Pinpoint the cell where the given text exists, returning its [x, y] midpoint coordinate. 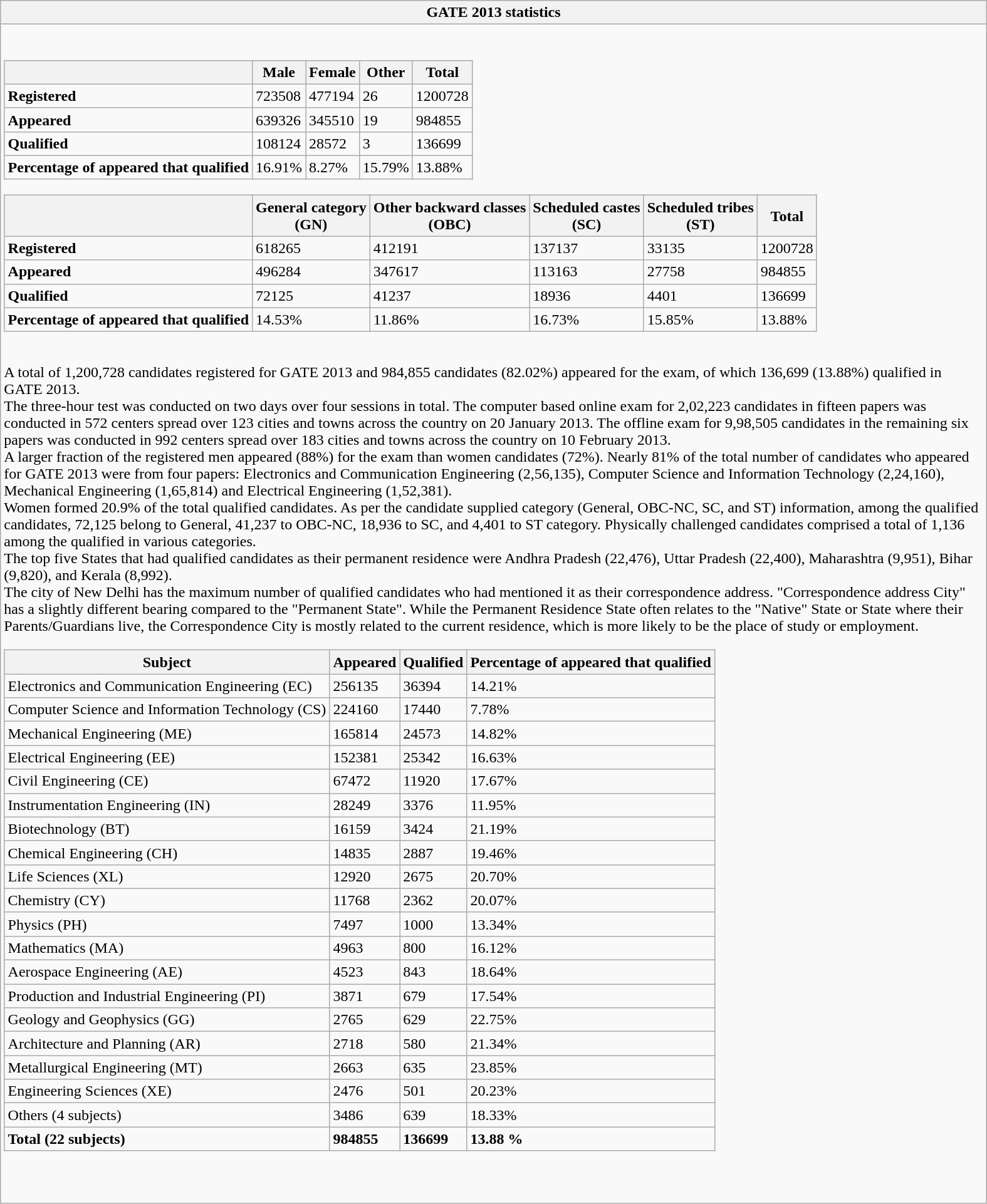
Architecture and Planning (AR) [167, 1044]
3871 [365, 996]
3424 [434, 829]
16.91% [279, 167]
13.34% [590, 924]
16.12% [590, 948]
Electrical Engineering (EE) [167, 757]
23.85% [590, 1067]
Biotechnology (BT) [167, 829]
Instrumentation Engineering (IN) [167, 805]
24573 [434, 734]
Civil Engineering (CE) [167, 781]
4963 [365, 948]
14.82% [590, 734]
501 [434, 1091]
2718 [365, 1044]
19.46% [590, 853]
7.78% [590, 710]
21.19% [590, 829]
2675 [434, 876]
152381 [365, 757]
635 [434, 1067]
Others (4 subjects) [167, 1115]
3486 [365, 1115]
14835 [365, 853]
Life Sciences (XL) [167, 876]
General category (GN) [311, 215]
2362 [434, 900]
Production and Industrial Engineering (PI) [167, 996]
Subject [167, 662]
1000 [434, 924]
14.53% [311, 319]
679 [434, 996]
11.86% [450, 319]
28572 [333, 143]
3 [386, 143]
2663 [365, 1067]
16159 [365, 829]
3376 [434, 805]
Female [333, 72]
Chemistry (CY) [167, 900]
137137 [587, 248]
11768 [365, 900]
GATE 2013 statistics [494, 13]
36394 [434, 686]
347617 [450, 272]
Scheduled castes (SC) [587, 215]
72125 [311, 296]
345510 [333, 120]
224160 [365, 710]
18.33% [590, 1115]
2887 [434, 853]
2765 [365, 1020]
4523 [365, 972]
Computer Science and Information Technology (CS) [167, 710]
2476 [365, 1091]
19 [386, 120]
14.21% [590, 686]
496284 [311, 272]
618265 [311, 248]
113163 [587, 272]
580 [434, 1044]
15.85% [701, 319]
17.67% [590, 781]
639326 [279, 120]
Electronics and Communication Engineering (EC) [167, 686]
26 [386, 96]
Physics (PH) [167, 924]
11.95% [590, 805]
20.70% [590, 876]
16.63% [590, 757]
18936 [587, 296]
Total (22 subjects) [167, 1139]
67472 [365, 781]
Geology and Geophysics (GG) [167, 1020]
Male [279, 72]
11920 [434, 781]
800 [434, 948]
165814 [365, 734]
Metallurgical Engineering (MT) [167, 1067]
25342 [434, 757]
412191 [450, 248]
4401 [701, 296]
Engineering Sciences (XE) [167, 1091]
639 [434, 1115]
17.54% [590, 996]
16.73% [587, 319]
13.88 % [590, 1139]
108124 [279, 143]
Mechanical Engineering (ME) [167, 734]
723508 [279, 96]
41237 [450, 296]
20.23% [590, 1091]
33135 [701, 248]
8.27% [333, 167]
629 [434, 1020]
17440 [434, 710]
20.07% [590, 900]
7497 [365, 924]
Chemical Engineering (CH) [167, 853]
18.64% [590, 972]
843 [434, 972]
12920 [365, 876]
15.79% [386, 167]
477194 [333, 96]
27758 [701, 272]
256135 [365, 686]
Scheduled tribes (ST) [701, 215]
Mathematics (MA) [167, 948]
28249 [365, 805]
22.75% [590, 1020]
Other backward classes (OBC) [450, 215]
Other [386, 72]
Aerospace Engineering (AE) [167, 972]
21.34% [590, 1044]
